Pinpoint the cell where the given text exists, returning its [x, y] midpoint coordinate. 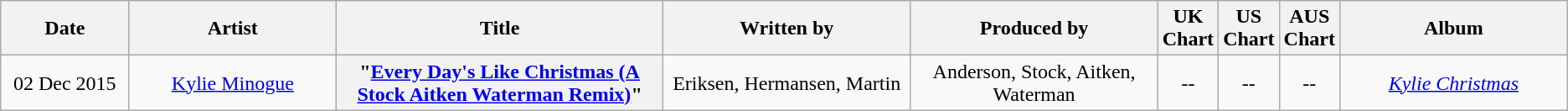
Title [500, 29]
Date [65, 29]
Kylie Christmas [1453, 82]
Written by [787, 29]
Anderson, Stock, Aitken, Waterman [1034, 82]
US Chart [1249, 29]
"Every Day's Like Christmas (A Stock Aitken Waterman Remix)" [500, 82]
UK Chart [1188, 29]
02 Dec 2015 [65, 82]
Produced by [1034, 29]
Album [1453, 29]
AUS Chart [1309, 29]
Eriksen, Hermansen, Martin [787, 82]
Kylie Minogue [233, 82]
Artist [233, 29]
